Scan for the cell matching the given text and deliver its (x, y) coordinate at center. 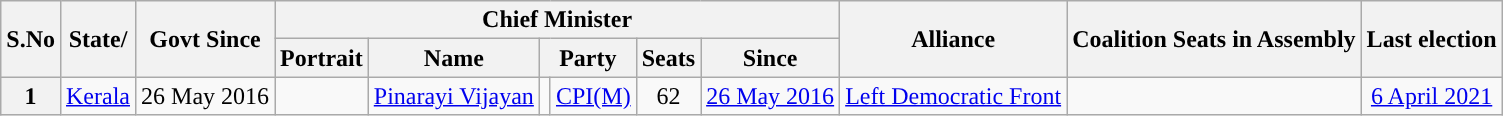
1 (31, 96)
Govt Since (206, 39)
Party (588, 58)
Chief Minister (558, 20)
62 (668, 96)
CPI(M) (593, 96)
Alliance (954, 39)
S.No (31, 39)
6 April 2021 (1432, 96)
Kerala (98, 96)
Coalition Seats in Assembly (1214, 39)
Portrait (322, 58)
Seats (668, 58)
Left Democratic Front (954, 96)
Name (454, 58)
Last election (1432, 39)
Since (770, 58)
Pinarayi Vijayan (454, 96)
State/ (98, 39)
